From the cell containing the given text, extract its center point as (x, y) coordinate. 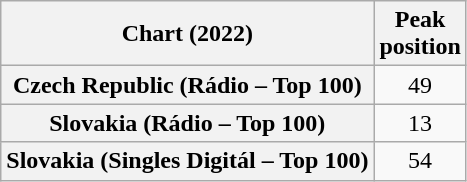
49 (420, 85)
Slovakia (Rádio – Top 100) (188, 123)
Chart (2022) (188, 34)
Czech Republic (Rádio – Top 100) (188, 85)
Slovakia (Singles Digitál – Top 100) (188, 161)
54 (420, 161)
Peakposition (420, 34)
13 (420, 123)
